Determine the [X, Y] coordinate at the center of the cell enclosing the given text.  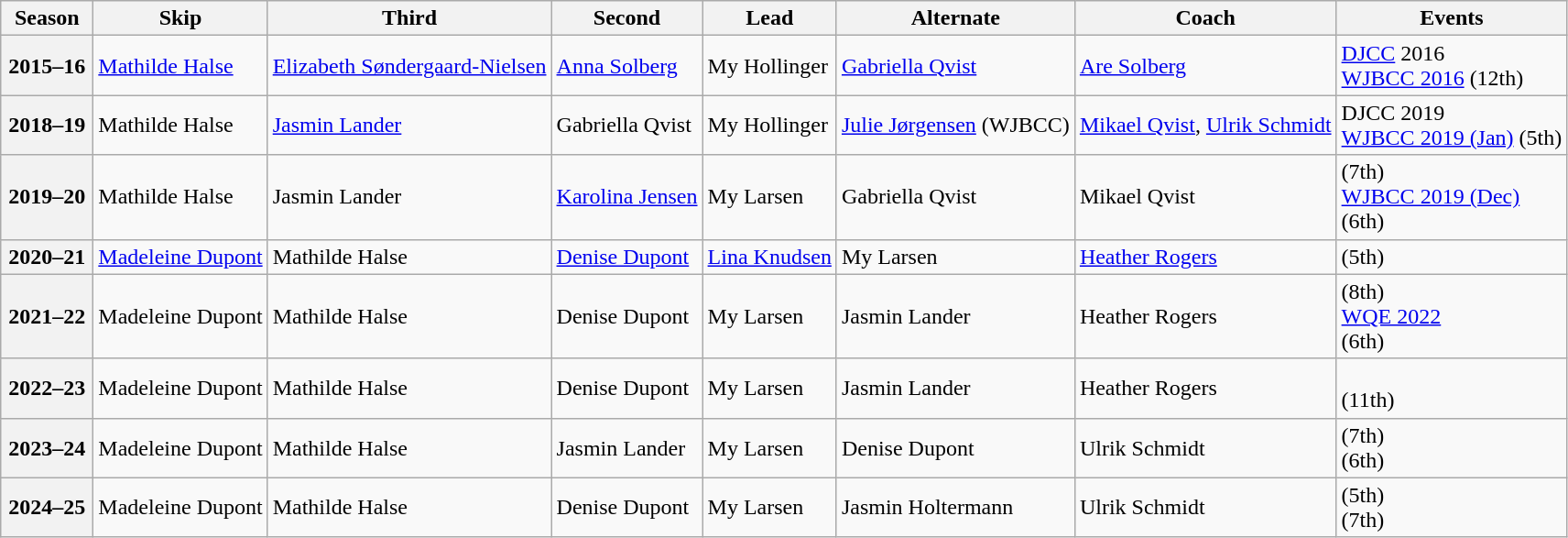
(11th) [1452, 389]
2020–21 [48, 257]
(7th) (6th) [1452, 447]
2022–23 [48, 389]
Third [409, 18]
2021–22 [48, 316]
Mikael Qvist, Ulrik Schmidt [1205, 125]
Julie Jørgensen (WJBCC) [955, 125]
Lina Knudsen [769, 257]
Elizabeth Søndergaard-Nielsen [409, 66]
DJCC 2019 WJBCC 2019 (Jan) (5th) [1452, 125]
Second [626, 18]
2018–19 [48, 125]
2019–20 [48, 197]
Skip [180, 18]
2023–24 [48, 447]
Are Solberg [1205, 66]
2024–25 [48, 508]
(5th) (7th) [1452, 508]
Season [48, 18]
Karolina Jensen [626, 197]
Lead [769, 18]
Events [1452, 18]
Jasmin Holtermann [955, 508]
Coach [1205, 18]
(7th)WJBCC 2019 (Dec) (6th) [1452, 197]
(8th) WQE 2022 (6th) [1452, 316]
2015–16 [48, 66]
(5th) [1452, 257]
Alternate [955, 18]
Mikael Qvist [1205, 197]
DJCC 2016 WJBCC 2016 (12th) [1452, 66]
Anna Solberg [626, 66]
